Determine the (X, Y) coordinate at the center of the cell enclosing the given text.  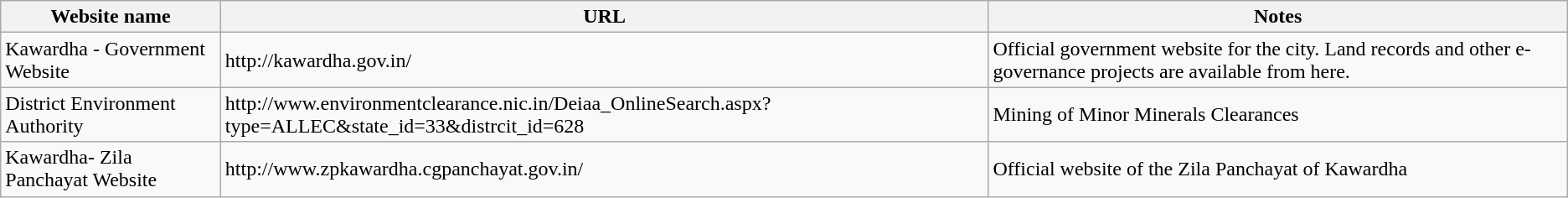
http://www.environmentclearance.nic.in/Deiaa_OnlineSearch.aspx?type=ALLEC&state_id=33&distrcit_id=628 (605, 114)
Kawardha- Zila Panchayat Website (111, 169)
http://www.zpkawardha.cgpanchayat.gov.in/ (605, 169)
Official website of the Zila Panchayat of Kawardha (1278, 169)
District Environment Authority (111, 114)
Notes (1278, 17)
Website name (111, 17)
http://kawardha.gov.in/ (605, 60)
Kawardha - Government Website (111, 60)
Official government website for the city. Land records and other e-governance projects are available from here. (1278, 60)
URL (605, 17)
Mining of Minor Minerals Clearances (1278, 114)
